Return [X, Y] of the center of cell containing provided text 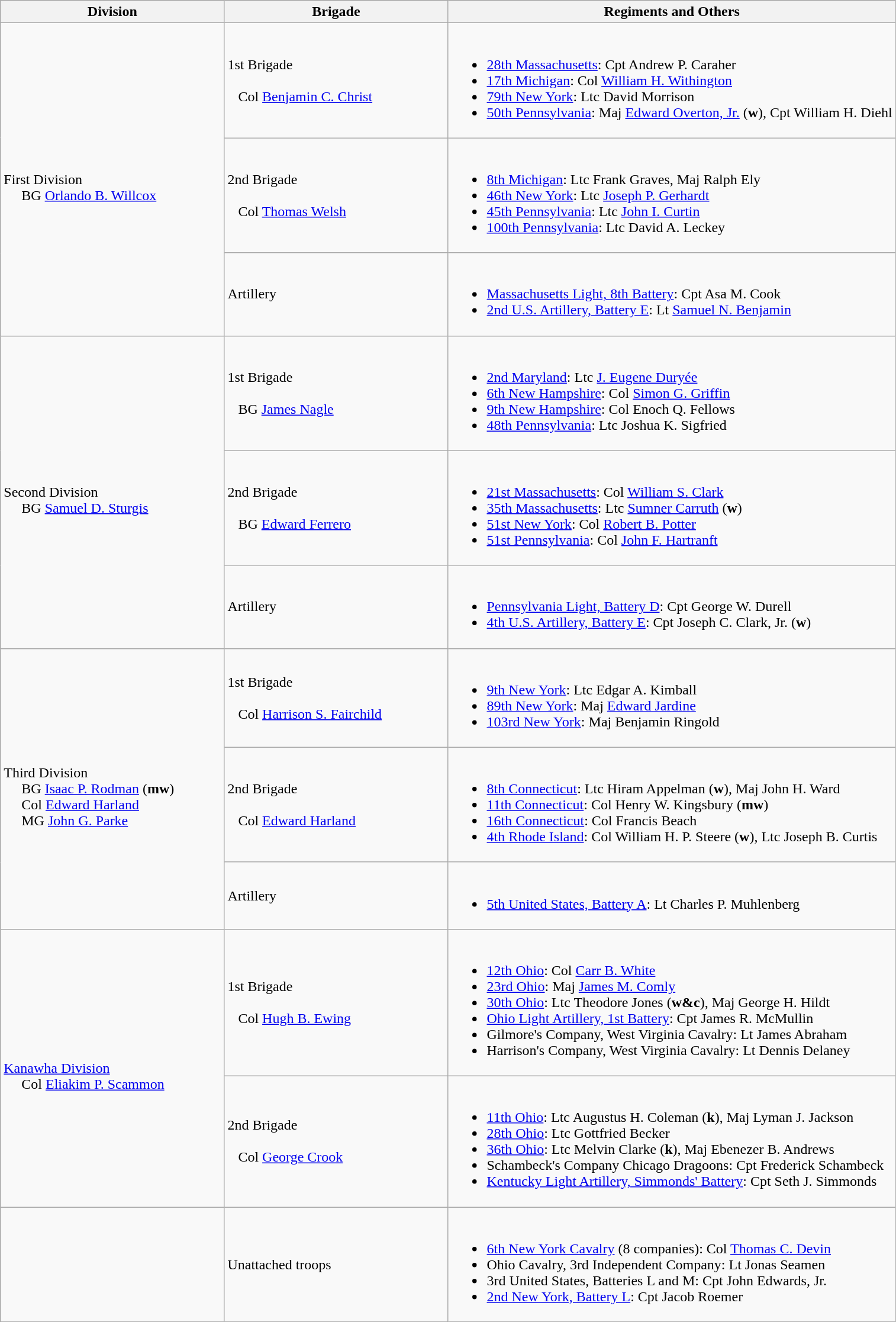
1st Brigade Col Harrison S. Fairchild [336, 697]
2nd Brigade Col Thomas Welsh [336, 195]
Second Division BG Samuel D. Sturgis [112, 492]
Regiments and Others [672, 12]
9th New York: Ltc Edgar A. Kimball89th New York: Maj Edward Jardine103rd New York: Maj Benjamin Ringold [672, 697]
Pennsylvania Light, Battery D: Cpt George W. Durell4th U.S. Artillery, Battery E: Cpt Joseph C. Clark, Jr. (w) [672, 607]
1st Brigade BG James Nagle [336, 393]
Kanawha Division Col Eliakim P. Scammon [112, 1068]
1st Brigade Col Benjamin C. Christ [336, 81]
Division [112, 12]
1st Brigade Col Hugh B. Ewing [336, 1002]
2nd Brigade BG Edward Ferrero [336, 508]
Unattached troops [336, 1264]
2nd Brigade Col George Crook [336, 1141]
5th United States, Battery A: Lt Charles P. Muhlenberg [672, 895]
2nd Brigade Col Edward Harland [336, 805]
First Division BG Orlando B. Willcox [112, 179]
Brigade [336, 12]
Third Division BG Isaac P. Rodman (mw) Col Edward Harland MG John G. Parke [112, 789]
Massachusetts Light, 8th Battery: Cpt Asa M. Cook2nd U.S. Artillery, Battery E: Lt Samuel N. Benjamin [672, 294]
